Search for the cell housing the specified text and yield its (X, Y) center coordinate. 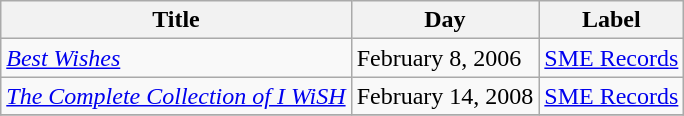
Best Wishes (176, 58)
Title (176, 20)
The Complete Collection of I WiSH (176, 96)
Day (445, 20)
Label (612, 20)
February 14, 2008 (445, 96)
February 8, 2006 (445, 58)
